Detect which cell encompasses the target text, then output its (X, Y) center coordinate. 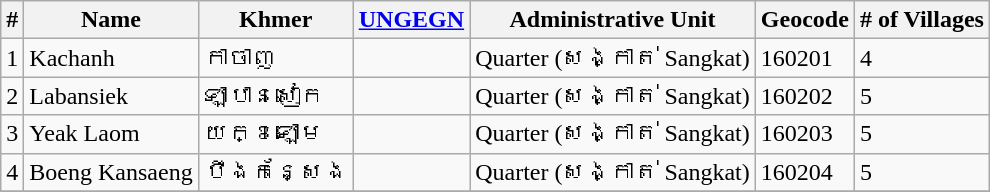
# of Villages (922, 20)
2 (12, 96)
Labansiek (111, 96)
Khmer (276, 20)
160204 (804, 172)
160202 (804, 96)
Geocode (804, 20)
កាចាញ (276, 58)
UNGEGN (411, 20)
160201 (804, 58)
យក្ខឡោម (276, 134)
Boeng Kansaeng (111, 172)
Administrative Unit (613, 20)
# (12, 20)
ឡាបានសៀក (276, 96)
Yeak Laom (111, 134)
បឹងកន្សែង (276, 172)
Kachanh (111, 58)
1 (12, 58)
Name (111, 20)
3 (12, 134)
160203 (804, 134)
